Determine the [X, Y] coordinate at the center of the cell enclosing the given text.  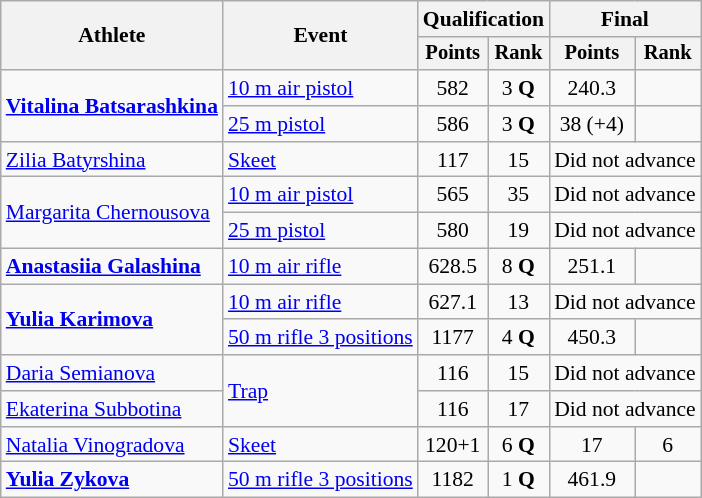
Daria Semianova [112, 373]
Margarita Chernousova [112, 212]
251.1 [592, 267]
Qualification [484, 19]
628.5 [453, 267]
Natalia Vinogradova [112, 445]
Final [625, 19]
450.3 [592, 338]
Yulia Karimova [112, 320]
19 [518, 231]
Ekaterina Subbotina [112, 409]
1182 [453, 480]
461.9 [592, 480]
1 Q [518, 480]
6 Q [518, 445]
Zilia Batyrshina [112, 160]
580 [453, 231]
565 [453, 195]
586 [453, 124]
6 [668, 445]
35 [518, 195]
Athlete [112, 36]
627.1 [453, 302]
1177 [453, 338]
13 [518, 302]
38 (+4) [592, 124]
120+1 [453, 445]
240.3 [592, 88]
Anastasiia Galashina [112, 267]
117 [453, 160]
Trap [320, 390]
Vitalina Batsarashkina [112, 106]
Yulia Zykova [112, 480]
8 Q [518, 267]
582 [453, 88]
4 Q [518, 338]
Event [320, 36]
